Search for the cell housing the specified text and yield its [X, Y] center coordinate. 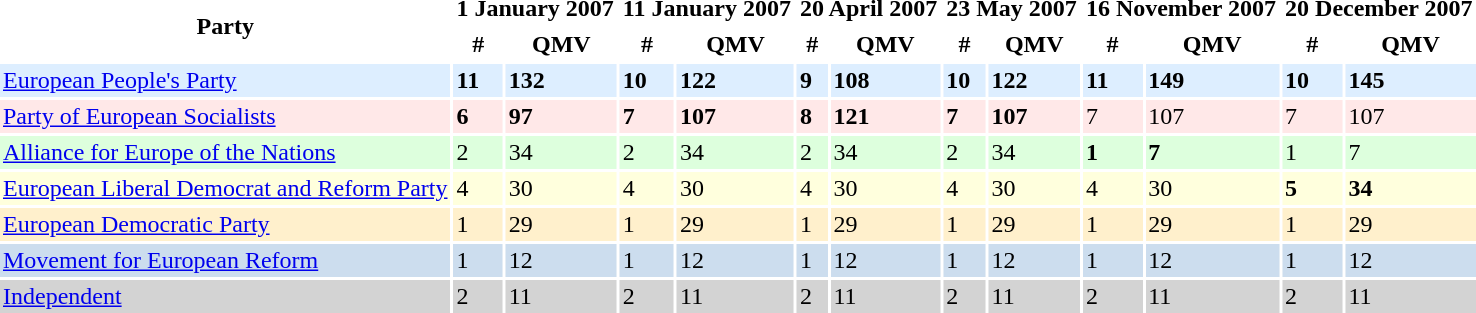
121 [885, 116]
9 [812, 80]
5 [1312, 188]
132 [562, 80]
145 [1410, 80]
149 [1212, 80]
108 [885, 80]
Independent [225, 296]
Alliance for Europe of the Nations [225, 152]
8 [812, 116]
Movement for European Reform [225, 260]
6 [478, 116]
European Liberal Democrat and Reform Party [225, 188]
97 [562, 116]
European Democratic Party [225, 224]
European People's Party [225, 80]
Party of European Socialists [225, 116]
